Provide the [x, y] coordinate of the cell's center where the given text is located.  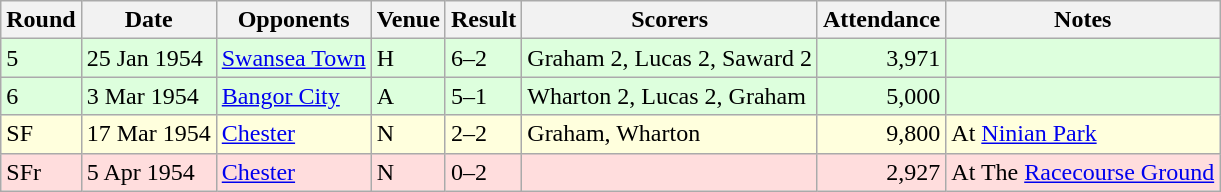
H [408, 58]
Scorers [670, 20]
SFr [41, 172]
Swansea Town [294, 58]
At Ninian Park [1083, 134]
Graham, Wharton [670, 134]
25 Jan 1954 [148, 58]
17 Mar 1954 [148, 134]
3 Mar 1954 [148, 96]
6 [41, 96]
Date [148, 20]
5 Apr 1954 [148, 172]
Bangor City [294, 96]
Wharton 2, Lucas 2, Graham [670, 96]
5,000 [881, 96]
SF [41, 134]
Notes [1083, 20]
5–1 [483, 96]
2,927 [881, 172]
Venue [408, 20]
5 [41, 58]
2–2 [483, 134]
3,971 [881, 58]
Graham 2, Lucas 2, Saward 2 [670, 58]
Round [41, 20]
At The Racecourse Ground [1083, 172]
6–2 [483, 58]
Opponents [294, 20]
Result [483, 20]
0–2 [483, 172]
Attendance [881, 20]
9,800 [881, 134]
A [408, 96]
